Scan for the cell matching the given text and deliver its [X, Y] coordinate at center. 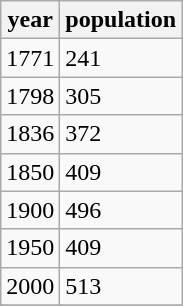
1836 [30, 134]
year [30, 20]
1798 [30, 96]
population [121, 20]
496 [121, 210]
2000 [30, 286]
513 [121, 286]
305 [121, 96]
1950 [30, 248]
372 [121, 134]
1850 [30, 172]
241 [121, 58]
1771 [30, 58]
1900 [30, 210]
